Extract the [X, Y] coordinate from the center of the cell holding the provided text.  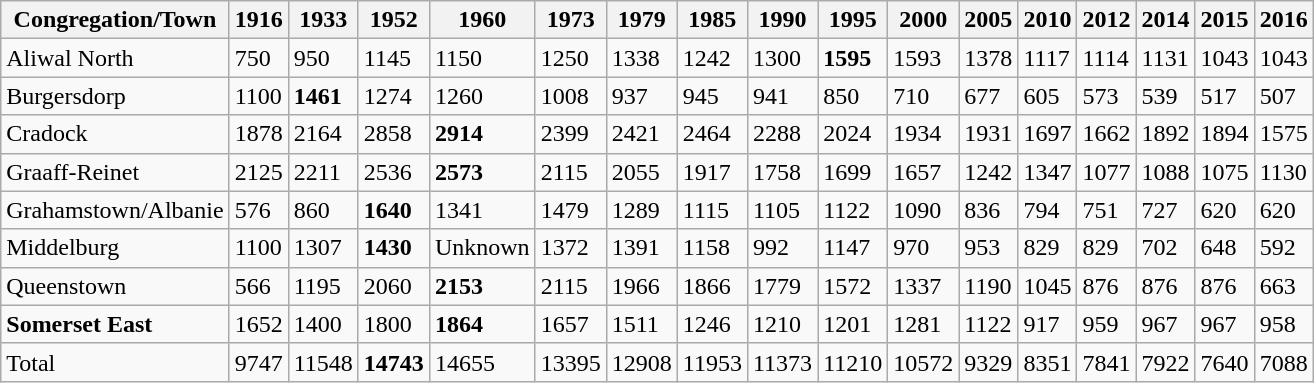
2211 [323, 172]
2288 [782, 134]
950 [323, 58]
Unknown [482, 248]
648 [1224, 248]
794 [1048, 210]
677 [988, 96]
Total [115, 362]
1341 [482, 210]
1933 [323, 20]
970 [924, 248]
1130 [1284, 172]
2010 [1048, 20]
507 [1284, 96]
9747 [258, 362]
1479 [570, 210]
2858 [394, 134]
Burgersdorp [115, 96]
12908 [642, 362]
1934 [924, 134]
11373 [782, 362]
1952 [394, 20]
1201 [853, 324]
8351 [1048, 362]
1337 [924, 286]
1378 [988, 58]
1117 [1048, 58]
1995 [853, 20]
1917 [712, 172]
850 [853, 96]
Somerset East [115, 324]
1979 [642, 20]
1150 [482, 58]
539 [1166, 96]
Middelburg [115, 248]
2015 [1224, 20]
Aliwal North [115, 58]
2024 [853, 134]
958 [1284, 324]
2573 [482, 172]
1260 [482, 96]
710 [924, 96]
663 [1284, 286]
592 [1284, 248]
1916 [258, 20]
1894 [1224, 134]
Cradock [115, 134]
1595 [853, 58]
576 [258, 210]
1274 [394, 96]
1662 [1106, 134]
605 [1048, 96]
1246 [712, 324]
1779 [782, 286]
1147 [853, 248]
11210 [853, 362]
1878 [258, 134]
13395 [570, 362]
1461 [323, 96]
1966 [642, 286]
836 [988, 210]
1105 [782, 210]
750 [258, 58]
1114 [1106, 58]
917 [1048, 324]
1973 [570, 20]
1864 [482, 324]
1960 [482, 20]
2060 [394, 286]
1593 [924, 58]
1307 [323, 248]
1931 [988, 134]
1090 [924, 210]
1045 [1048, 286]
Graaff-Reinet [115, 172]
1131 [1166, 58]
2005 [988, 20]
11953 [712, 362]
959 [1106, 324]
1190 [988, 286]
2000 [924, 20]
7088 [1284, 362]
1195 [323, 286]
702 [1166, 248]
Grahamstown/Albanie [115, 210]
953 [988, 248]
9329 [988, 362]
1250 [570, 58]
Congregation/Town [115, 20]
1300 [782, 58]
1145 [394, 58]
10572 [924, 362]
1652 [258, 324]
1699 [853, 172]
937 [642, 96]
7841 [1106, 362]
566 [258, 286]
1511 [642, 324]
1430 [394, 248]
945 [712, 96]
2125 [258, 172]
2016 [1284, 20]
1338 [642, 58]
517 [1224, 96]
2421 [642, 134]
727 [1166, 210]
1575 [1284, 134]
2914 [482, 134]
573 [1106, 96]
1372 [570, 248]
1391 [642, 248]
1697 [1048, 134]
2464 [712, 134]
1210 [782, 324]
14655 [482, 362]
2012 [1106, 20]
1289 [642, 210]
1158 [712, 248]
2164 [323, 134]
2399 [570, 134]
1572 [853, 286]
1008 [570, 96]
1892 [1166, 134]
2055 [642, 172]
751 [1106, 210]
1985 [712, 20]
1281 [924, 324]
1640 [394, 210]
1990 [782, 20]
1866 [712, 286]
14743 [394, 362]
1347 [1048, 172]
1075 [1224, 172]
Queenstown [115, 286]
1115 [712, 210]
941 [782, 96]
860 [323, 210]
1758 [782, 172]
1800 [394, 324]
7922 [1166, 362]
7640 [1224, 362]
1077 [1106, 172]
2014 [1166, 20]
1088 [1166, 172]
1400 [323, 324]
11548 [323, 362]
2536 [394, 172]
992 [782, 248]
2153 [482, 286]
